Output the [x, y] coordinate of the center of the cell containing the given text.  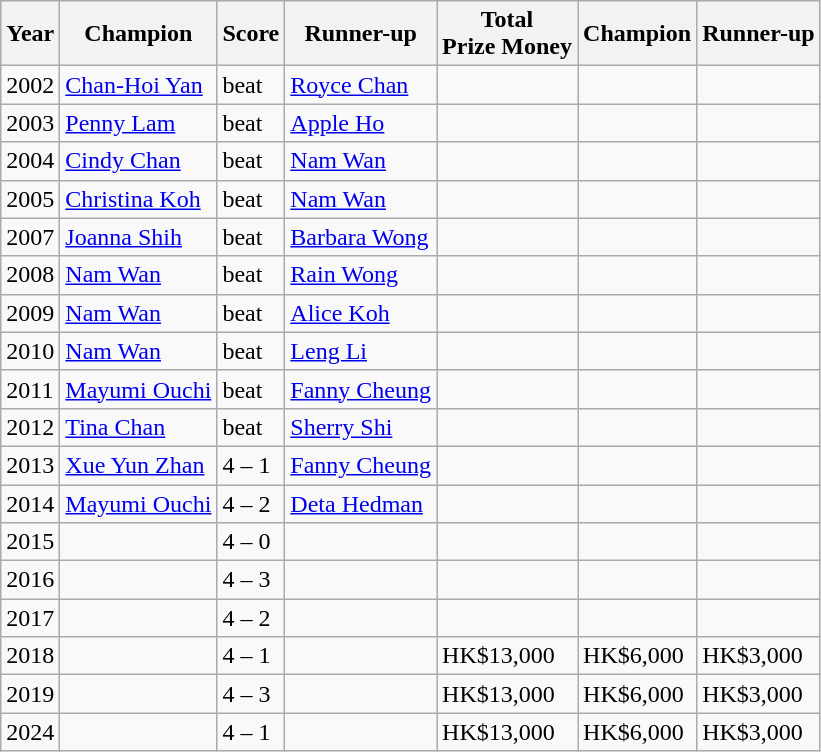
2016 [30, 580]
Alice Koh [361, 313]
Xue Yun Zhan [138, 465]
2005 [30, 199]
Score [251, 34]
Chan-Hoi Yan [138, 85]
2017 [30, 618]
2002 [30, 85]
Deta Hedman [361, 503]
2012 [30, 427]
Barbara Wong [361, 237]
2024 [30, 732]
4 – 0 [251, 542]
Leng Li [361, 351]
2004 [30, 161]
Penny Lam [138, 123]
2007 [30, 237]
2009 [30, 313]
Sherry Shi [361, 427]
2018 [30, 656]
2013 [30, 465]
Rain Wong [361, 275]
2015 [30, 542]
Year [30, 34]
Tina Chan [138, 427]
2019 [30, 694]
2011 [30, 389]
TotalPrize Money [508, 34]
Cindy Chan [138, 161]
Joanna Shih [138, 237]
2014 [30, 503]
Christina Koh [138, 199]
2008 [30, 275]
2003 [30, 123]
Royce Chan [361, 85]
Apple Ho [361, 123]
2010 [30, 351]
